Extract the (x, y) coordinate from the center of the cell holding the provided text.  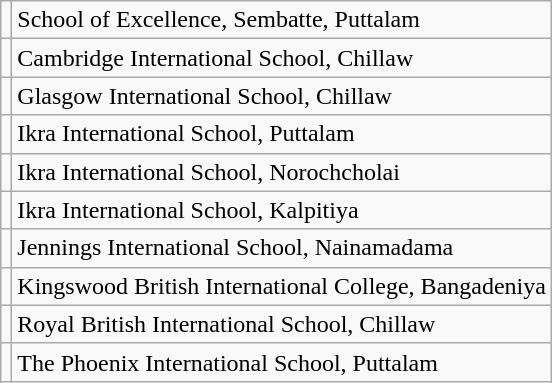
Kingswood British International College, Bangadeniya (282, 286)
Cambridge International School, Chillaw (282, 58)
Ikra International School, Puttalam (282, 134)
Ikra International School, Kalpitiya (282, 210)
Royal British International School, Chillaw (282, 324)
The Phoenix International School, Puttalam (282, 362)
Ikra International School, Norochcholai (282, 172)
Glasgow International School, Chillaw (282, 96)
Jennings International School, Nainamadama (282, 248)
School of Excellence, Sembatte, Puttalam (282, 20)
